From the cell containing the given text, extract its center point as (X, Y) coordinate. 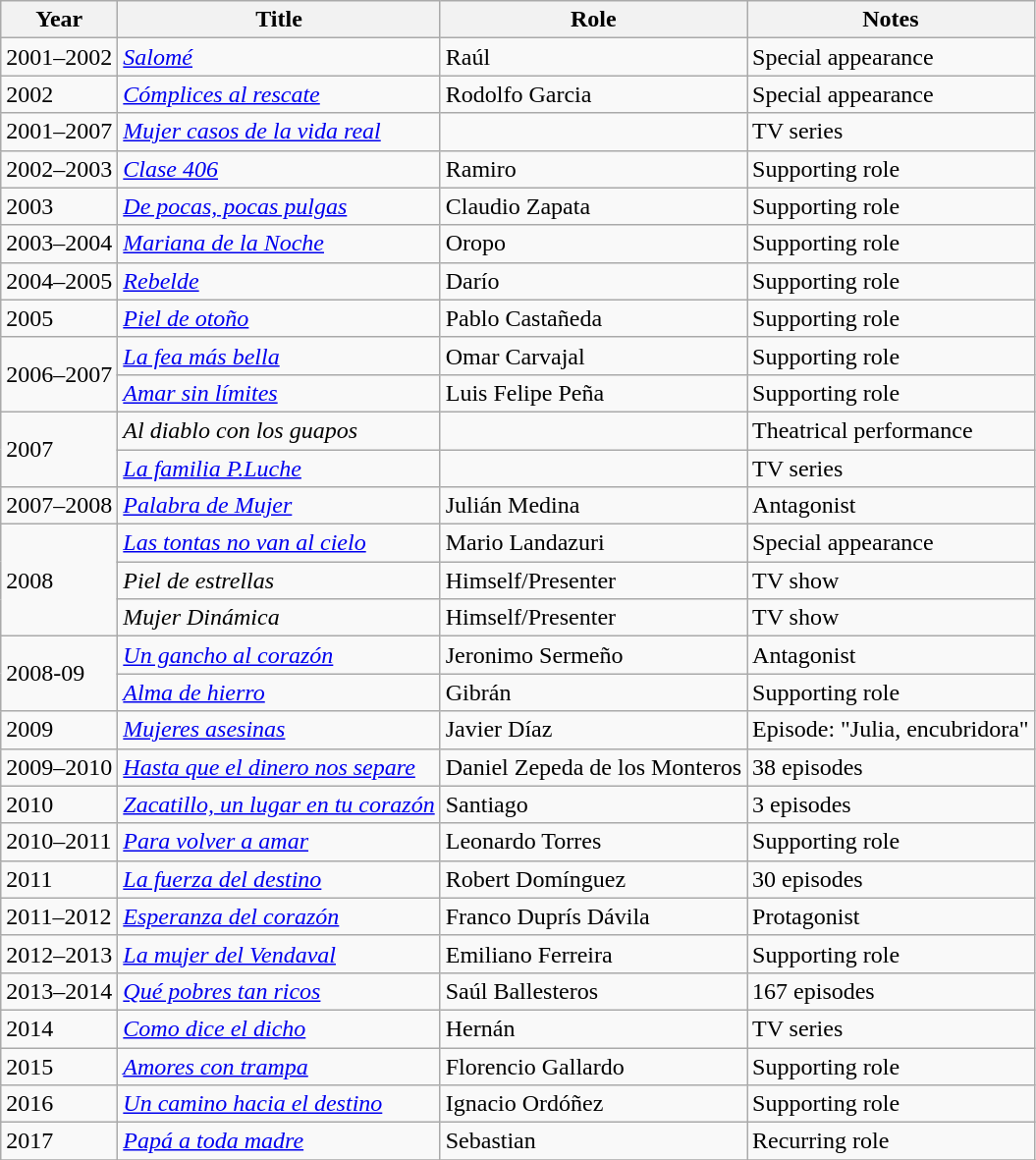
2009–2010 (59, 767)
Cómplices al rescate (279, 94)
Javier Díaz (593, 730)
Notes (892, 20)
2005 (59, 318)
Qué pobres tan ricos (279, 991)
La mujer del Vendaval (279, 954)
Piel de otoño (279, 318)
Hasta que el dinero nos separe (279, 767)
Rodolfo Garcia (593, 94)
Amar sin límites (279, 393)
Santiago (593, 804)
Raúl (593, 57)
Daniel Zepeda de los Monteros (593, 767)
Ramiro (593, 169)
Mujeres asesinas (279, 730)
Emiliano Ferreira (593, 954)
2017 (59, 1141)
2011–2012 (59, 916)
2002 (59, 94)
Recurring role (892, 1141)
Episode: "Julia, encubridora" (892, 730)
Ignacio Ordóñez (593, 1104)
167 episodes (892, 991)
Esperanza del corazón (279, 916)
Title (279, 20)
Florencio Gallardo (593, 1066)
2011 (59, 879)
Pablo Castañeda (593, 318)
Darío (593, 281)
Oropo (593, 244)
Sebastian (593, 1141)
Zacatillo, un lugar en tu corazón (279, 804)
2009 (59, 730)
Franco Duprís Dávila (593, 916)
2003 (59, 206)
Salomé (279, 57)
Claudio Zapata (593, 206)
Un gancho al corazón (279, 655)
Clase 406 (279, 169)
Las tontas no van al cielo (279, 543)
Julián Medina (593, 506)
Papá a toda madre (279, 1141)
Como dice el dicho (279, 1028)
Gibrán (593, 692)
2016 (59, 1104)
Mujer casos de la vida real (279, 132)
Mario Landazuri (593, 543)
Alma de hierro (279, 692)
Mariana de la Noche (279, 244)
Para volver a amar (279, 842)
2010–2011 (59, 842)
Piel de estrellas (279, 580)
Luis Felipe Peña (593, 393)
De pocas, pocas pulgas (279, 206)
2002–2003 (59, 169)
Protagonist (892, 916)
38 episodes (892, 767)
Omar Carvajal (593, 356)
Palabra de Mujer (279, 506)
Mujer Dinámica (279, 618)
2008 (59, 580)
2015 (59, 1066)
30 episodes (892, 879)
Hernán (593, 1028)
Robert Domínguez (593, 879)
Year (59, 20)
2001–2007 (59, 132)
La fea más bella (279, 356)
2014 (59, 1028)
2001–2002 (59, 57)
2008-09 (59, 674)
2006–2007 (59, 374)
2013–2014 (59, 991)
2012–2013 (59, 954)
Amores con trampa (279, 1066)
Theatrical performance (892, 430)
La familia P.Luche (279, 469)
La fuerza del destino (279, 879)
Al diablo con los guapos (279, 430)
2010 (59, 804)
Saúl Ballesteros (593, 991)
Un camino hacia el destino (279, 1104)
3 episodes (892, 804)
2004–2005 (59, 281)
Role (593, 20)
Leonardo Torres (593, 842)
Jeronimo Sermeño (593, 655)
Rebelde (279, 281)
2007 (59, 449)
2007–2008 (59, 506)
2003–2004 (59, 244)
